Determine the [x, y] coordinate at the center of the cell enclosing the given text.  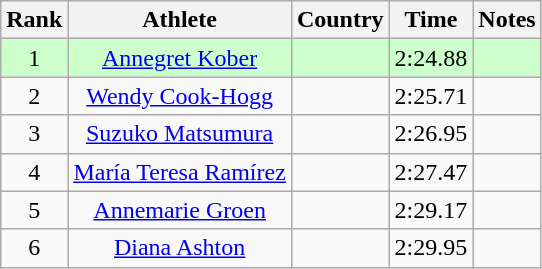
Notes [507, 20]
Annegret Kober [180, 58]
3 [34, 134]
4 [34, 172]
Time [431, 20]
Rank [34, 20]
Annemarie Groen [180, 210]
Athlete [180, 20]
Suzuko Matsumura [180, 134]
2:24.88 [431, 58]
1 [34, 58]
6 [34, 248]
2:26.95 [431, 134]
5 [34, 210]
2:29.17 [431, 210]
María Teresa Ramírez [180, 172]
2:27.47 [431, 172]
2:25.71 [431, 96]
Wendy Cook-Hogg [180, 96]
Country [340, 20]
2 [34, 96]
Diana Ashton [180, 248]
2:29.95 [431, 248]
